Scan for the cell matching the given text and deliver its [x, y] coordinate at center. 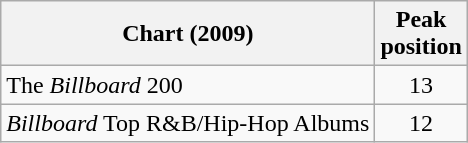
The Billboard 200 [188, 85]
Peakposition [421, 34]
12 [421, 123]
13 [421, 85]
Chart (2009) [188, 34]
Billboard Top R&B/Hip-Hop Albums [188, 123]
